For the text-containing cell, return its midpoint in [x, y] coordinate format. 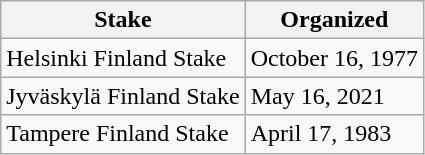
Stake [123, 20]
May 16, 2021 [334, 96]
April 17, 1983 [334, 134]
Organized [334, 20]
October 16, 1977 [334, 58]
Jyväskylä Finland Stake [123, 96]
Tampere Finland Stake [123, 134]
Helsinki Finland Stake [123, 58]
